Pinpoint the cell where the given text exists, returning its (X, Y) midpoint coordinate. 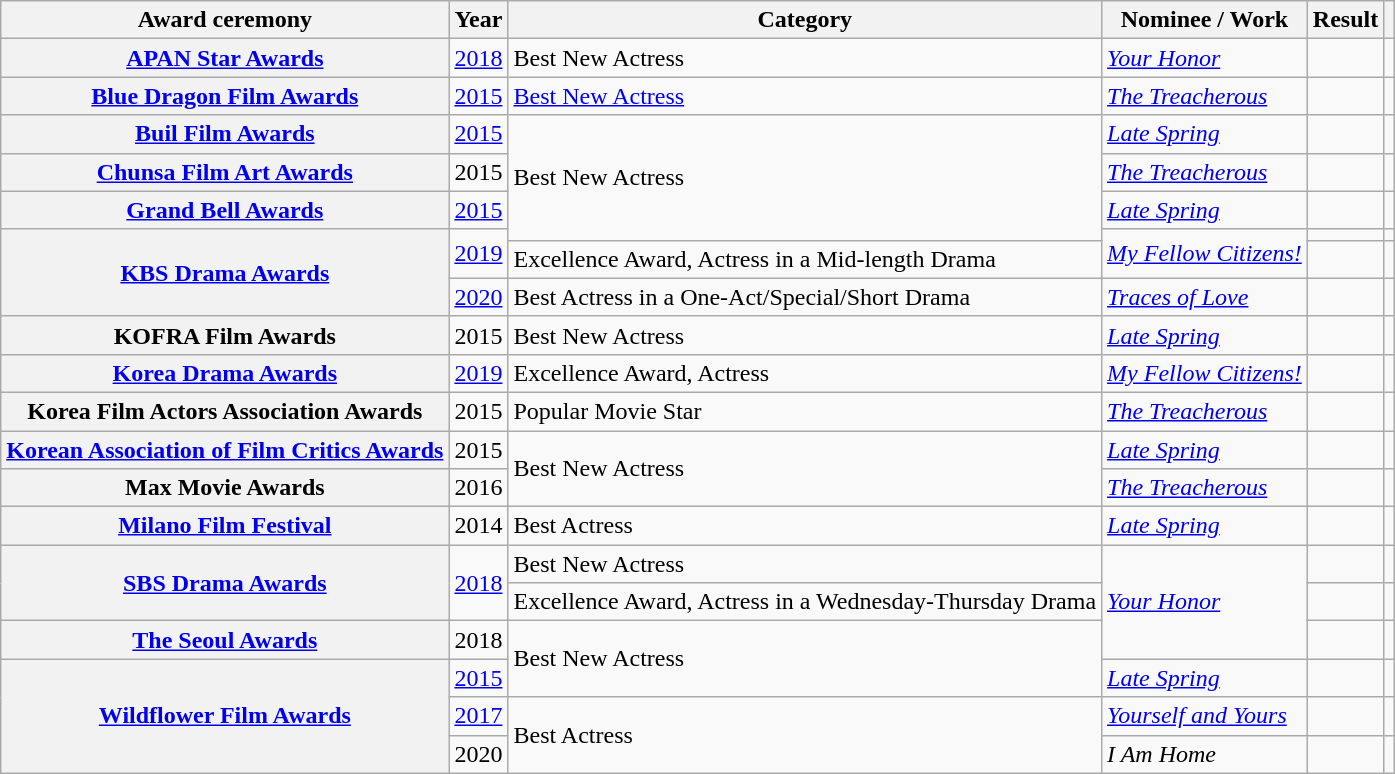
2014 (478, 526)
Best Actress in a One-Act/Special/Short Drama (805, 297)
Wildflower Film Awards (225, 716)
Nominee / Work (1205, 20)
Year (478, 20)
Traces of Love (1205, 297)
Yourself and Yours (1205, 716)
Buil Film Awards (225, 134)
Result (1345, 20)
2016 (478, 488)
SBS Drama Awards (225, 583)
Korean Association of Film Critics Awards (225, 449)
Excellence Award, Actress in a Mid-length Drama (805, 259)
Award ceremony (225, 20)
Excellence Award, Actress in a Wednesday-Thursday Drama (805, 602)
Grand Bell Awards (225, 210)
Excellence Award, Actress (805, 373)
2017 (478, 716)
Popular Movie Star (805, 411)
Blue Dragon Film Awards (225, 96)
Category (805, 20)
KOFRA Film Awards (225, 335)
Milano Film Festival (225, 526)
APAN Star Awards (225, 58)
Korea Drama Awards (225, 373)
The Seoul Awards (225, 640)
KBS Drama Awards (225, 272)
Chunsa Film Art Awards (225, 172)
Max Movie Awards (225, 488)
I Am Home (1205, 754)
Korea Film Actors Association Awards (225, 411)
